Pinpoint the cell where the given text exists, returning its [X, Y] midpoint coordinate. 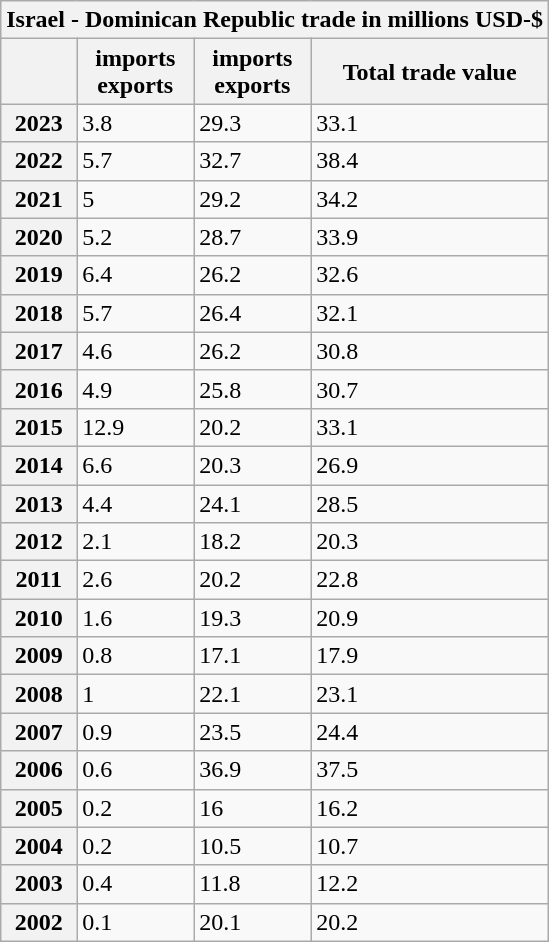
29.2 [252, 199]
2018 [39, 313]
26.9 [430, 465]
6.6 [136, 465]
10.7 [430, 846]
18.2 [252, 542]
23.5 [252, 732]
19.3 [252, 618]
5.2 [136, 237]
32.1 [430, 313]
2003 [39, 884]
2020 [39, 237]
17.1 [252, 656]
11.8 [252, 884]
17.9 [430, 656]
4.6 [136, 351]
2006 [39, 770]
2022 [39, 161]
2017 [39, 351]
34.2 [430, 199]
2013 [39, 503]
20.9 [430, 618]
36.9 [252, 770]
0.4 [136, 884]
24.1 [252, 503]
2005 [39, 808]
32.6 [430, 275]
0.9 [136, 732]
2.6 [136, 580]
2019 [39, 275]
38.4 [430, 161]
37.5 [430, 770]
0.8 [136, 656]
2002 [39, 922]
2016 [39, 389]
16 [252, 808]
30.8 [430, 351]
22.8 [430, 580]
4.4 [136, 503]
2023 [39, 123]
22.1 [252, 694]
1.6 [136, 618]
12.9 [136, 427]
Total trade value [430, 72]
29.3 [252, 123]
2007 [39, 732]
2009 [39, 656]
0.1 [136, 922]
5 [136, 199]
0.6 [136, 770]
2014 [39, 465]
Israel - Dominican Republic trade in millions USD-$ [275, 20]
26.4 [252, 313]
2004 [39, 846]
2010 [39, 618]
20.1 [252, 922]
30.7 [430, 389]
1 [136, 694]
23.1 [430, 694]
2015 [39, 427]
25.8 [252, 389]
10.5 [252, 846]
32.7 [252, 161]
2008 [39, 694]
16.2 [430, 808]
2.1 [136, 542]
2012 [39, 542]
12.2 [430, 884]
28.5 [430, 503]
2021 [39, 199]
6.4 [136, 275]
28.7 [252, 237]
2011 [39, 580]
33.9 [430, 237]
3.8 [136, 123]
4.9 [136, 389]
24.4 [430, 732]
